Search for the cell housing the specified text and yield its (x, y) center coordinate. 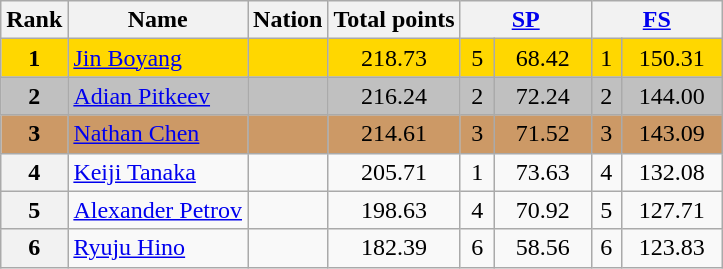
73.63 (542, 172)
144.00 (672, 96)
214.61 (394, 134)
Name (158, 20)
Total points (394, 20)
Nathan Chen (158, 134)
SP (526, 20)
Jin Boyang (158, 58)
127.71 (672, 210)
Adian Pitkeev (158, 96)
Nation (288, 20)
Keiji Tanaka (158, 172)
Rank (34, 20)
123.83 (672, 248)
216.24 (394, 96)
182.39 (394, 248)
198.63 (394, 210)
71.52 (542, 134)
58.56 (542, 248)
143.09 (672, 134)
205.71 (394, 172)
Ryuju Hino (158, 248)
Alexander Petrov (158, 210)
72.24 (542, 96)
FS (656, 20)
218.73 (394, 58)
70.92 (542, 210)
68.42 (542, 58)
132.08 (672, 172)
150.31 (672, 58)
